Extract the [X, Y] coordinate from the center of the cell holding the provided text.  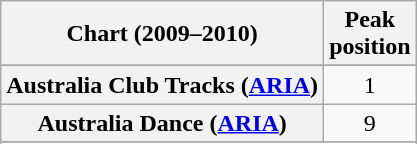
Peakposition [370, 34]
Australia Dance (ARIA) [162, 123]
9 [370, 123]
1 [370, 85]
Chart (2009–2010) [162, 34]
Australia Club Tracks (ARIA) [162, 85]
